Pinpoint the cell where the given text exists, returning its (x, y) midpoint coordinate. 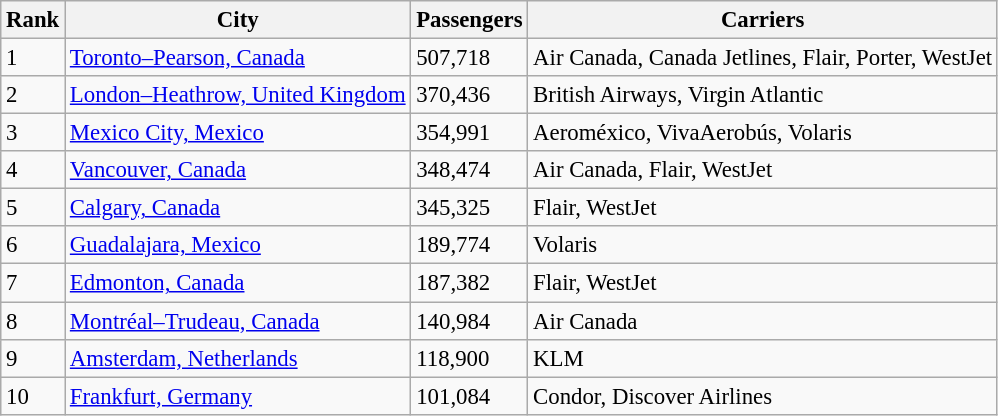
Frankfurt, Germany (238, 396)
345,325 (470, 208)
Edmonton, Canada (238, 283)
370,436 (470, 95)
Aeroméxico, VivaAerobús, Volaris (763, 133)
Volaris (763, 245)
Vancouver, Canada (238, 170)
London–Heathrow, United Kingdom (238, 95)
Air Canada, Flair, WestJet (763, 170)
10 (33, 396)
Guadalajara, Mexico (238, 245)
8 (33, 321)
7 (33, 283)
Air Canada, Canada Jetlines, Flair, Porter, WestJet (763, 58)
Air Canada (763, 321)
187,382 (470, 283)
British Airways, Virgin Atlantic (763, 95)
5 (33, 208)
118,900 (470, 358)
City (238, 20)
Rank (33, 20)
Carriers (763, 20)
1 (33, 58)
348,474 (470, 170)
Passengers (470, 20)
140,984 (470, 321)
9 (33, 358)
354,991 (470, 133)
Montréal–Trudeau, Canada (238, 321)
2 (33, 95)
KLM (763, 358)
507,718 (470, 58)
189,774 (470, 245)
Mexico City, Mexico (238, 133)
Amsterdam, Netherlands (238, 358)
Condor, Discover Airlines (763, 396)
3 (33, 133)
Toronto–Pearson, Canada (238, 58)
4 (33, 170)
101,084 (470, 396)
Calgary, Canada (238, 208)
6 (33, 245)
